Scan for the cell matching the given text and deliver its [x, y] coordinate at center. 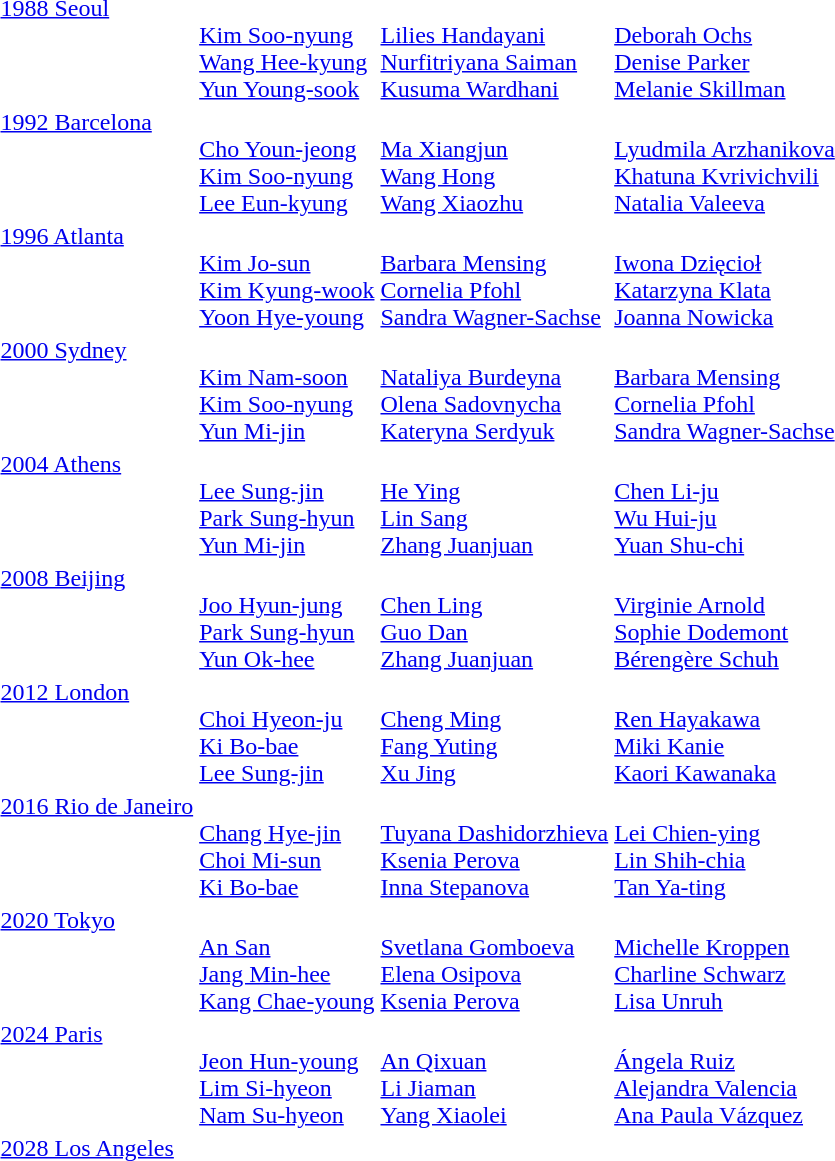
Cho Youn-jeongKim Soo-nyungLee Eun-kyung [287, 162]
Barbara MensingCornelia PfohlSandra Wagner-Sachse [494, 276]
Kim Jo-sunKim Kyung-wookYoon Hye-young [287, 276]
Chang Hye-jinChoi Mi-sunKi Bo-bae [287, 846]
Cheng MingFang YutingXu Jing [494, 732]
He YingLin SangZhang Juanjuan [494, 504]
An QixuanLi JiamanYang Xiaolei [494, 1074]
Kim Nam-soonKim Soo-nyungYun Mi-jin [287, 390]
An SanJang Min-heeKang Chae-young [287, 960]
Nataliya BurdeynaOlena SadovnychaKateryna Serdyuk [494, 390]
Jeon Hun-youngLim Si-hyeonNam Su-hyeon [287, 1074]
Choi Hyeon-juKi Bo-baeLee Sung-jin [287, 732]
Svetlana GomboevaElena OsipovaKsenia Perova [494, 960]
Joo Hyun-jungPark Sung-hyunYun Ok-hee [287, 618]
Tuyana DashidorzhievaKsenia PerovaInna Stepanova [494, 846]
Lee Sung-jinPark Sung-hyunYun Mi-jin [287, 504]
Ma XiangjunWang HongWang Xiaozhu [494, 162]
Chen LingGuo DanZhang Juanjuan [494, 618]
